From the cell containing the given text, extract its center point as [X, Y] coordinate. 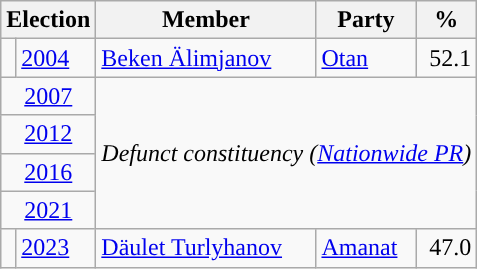
52.1 [446, 58]
Beken Älimjanov [206, 58]
Amanat [366, 248]
Defunct constituency (Nationwide PR) [286, 153]
2021 [48, 210]
2023 [56, 248]
2004 [56, 58]
Election [48, 20]
Otan [366, 58]
2007 [48, 96]
2016 [48, 172]
47.0 [446, 248]
2012 [48, 134]
% [446, 20]
Member [206, 20]
Party [366, 20]
Däulet Turlyhanov [206, 248]
